Capture the cell that displays the provided text and extract its [X, Y] central coordinate. 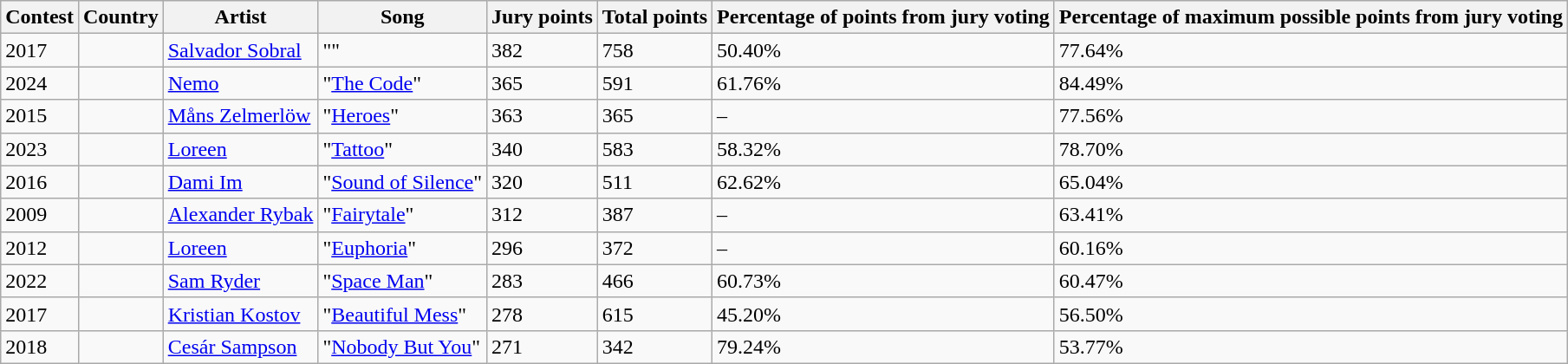
"Heroes" [402, 116]
"Euphoria" [402, 248]
342 [654, 347]
296 [543, 248]
Salvador Sobral [241, 50]
Jury points [543, 17]
320 [543, 182]
65.04% [1311, 182]
53.77% [1311, 347]
"Space Man" [402, 281]
Kristian Kostov [241, 314]
62.62% [884, 182]
2023 [40, 149]
60.73% [884, 281]
60.47% [1311, 281]
Contest [40, 17]
591 [654, 83]
Cesár Sampson [241, 347]
77.56% [1311, 116]
615 [654, 314]
Artist [241, 17]
2012 [40, 248]
"Sound of Silence" [402, 182]
2016 [40, 182]
Måns Zelmerlöw [241, 116]
387 [654, 215]
466 [654, 281]
Sam Ryder [241, 281]
382 [543, 50]
Alexander Rybak [241, 215]
58.32% [884, 149]
"Fairytale" [402, 215]
278 [543, 314]
Nemo [241, 83]
77.64% [1311, 50]
340 [543, 149]
283 [543, 281]
63.41% [1311, 215]
50.40% [884, 50]
Song [402, 17]
2022 [40, 281]
2018 [40, 347]
"Beautiful Mess" [402, 314]
271 [543, 347]
312 [543, 215]
583 [654, 149]
2024 [40, 83]
758 [654, 50]
Percentage of points from jury voting [884, 17]
61.76% [884, 83]
Country [120, 17]
363 [543, 116]
372 [654, 248]
Percentage of maximum possible points from jury voting [1311, 17]
"Nobody But You" [402, 347]
"" [402, 50]
Dami Im [241, 182]
45.20% [884, 314]
Total points [654, 17]
78.70% [1311, 149]
"The Code" [402, 83]
84.49% [1311, 83]
511 [654, 182]
60.16% [1311, 248]
2009 [40, 215]
79.24% [884, 347]
2015 [40, 116]
"Tattoo" [402, 149]
56.50% [1311, 314]
